Output the (X, Y) coordinate of the center of the cell containing the given text.  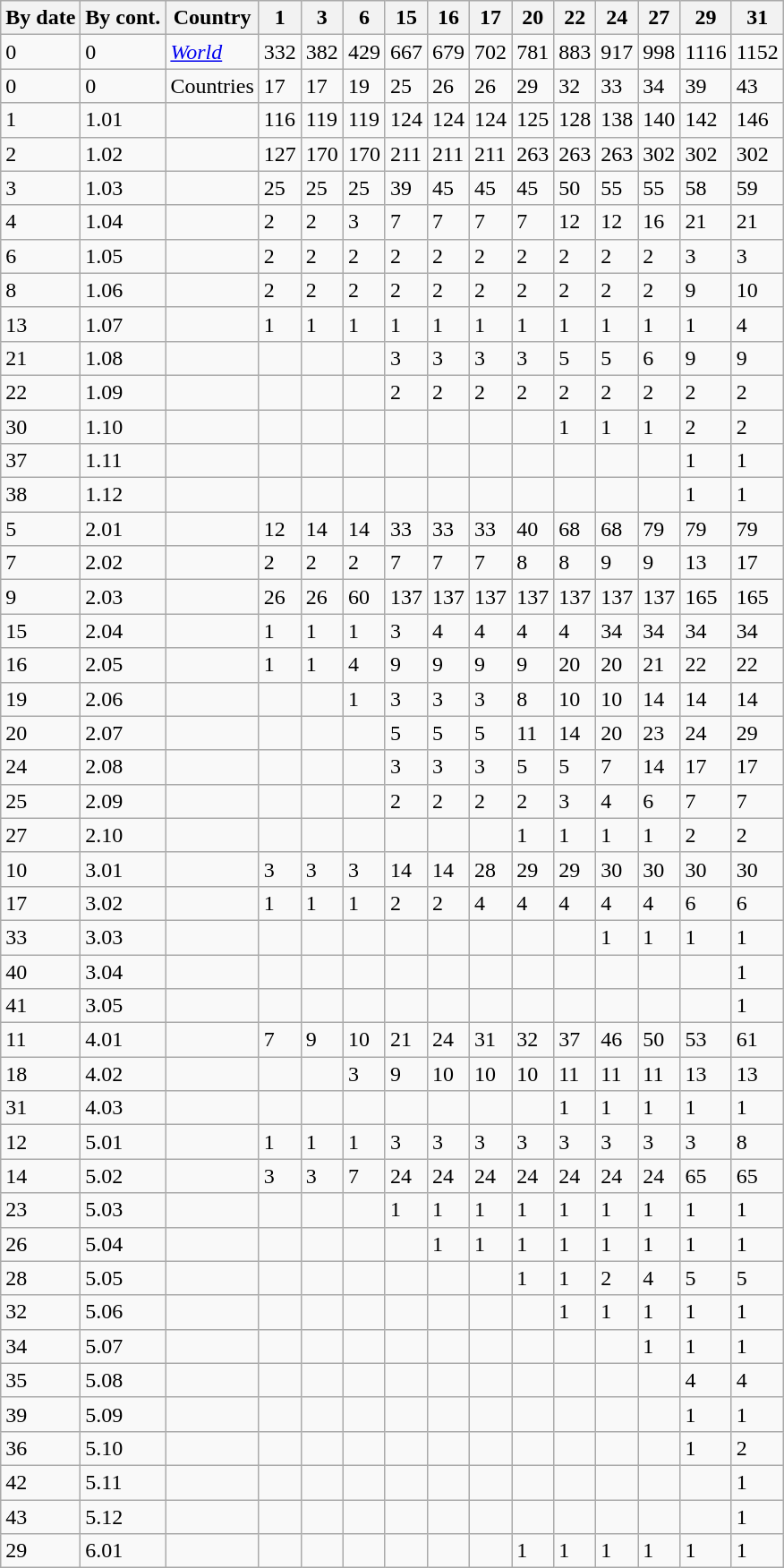
2.07 (124, 733)
2.05 (124, 665)
1.08 (124, 358)
World (212, 52)
3.03 (124, 937)
5.12 (124, 1517)
61 (757, 1040)
5.11 (124, 1482)
1.02 (124, 154)
883 (575, 52)
702 (490, 52)
998 (659, 52)
332 (279, 52)
125 (533, 120)
1116 (705, 52)
2.06 (124, 699)
46 (618, 1040)
140 (659, 120)
5.09 (124, 1414)
18 (41, 1074)
2.01 (124, 529)
6.01 (124, 1551)
3.02 (124, 903)
35 (41, 1380)
58 (705, 188)
5.04 (124, 1244)
60 (363, 597)
1.05 (124, 256)
By date (41, 18)
382 (322, 52)
5.05 (124, 1278)
1152 (757, 52)
1.07 (124, 324)
2.08 (124, 767)
667 (406, 52)
1.04 (124, 222)
5.02 (124, 1176)
1.06 (124, 290)
5.03 (124, 1210)
3.05 (124, 1006)
5.01 (124, 1142)
679 (449, 52)
38 (41, 495)
1.11 (124, 461)
2.09 (124, 801)
127 (279, 154)
59 (757, 188)
138 (618, 120)
128 (575, 120)
42 (41, 1482)
1.09 (124, 392)
Countries (212, 86)
3.04 (124, 971)
41 (41, 1006)
781 (533, 52)
2.03 (124, 597)
5.07 (124, 1346)
429 (363, 52)
1.12 (124, 495)
5.08 (124, 1380)
Country (212, 18)
146 (757, 120)
3.01 (124, 869)
917 (618, 52)
1.10 (124, 427)
2.02 (124, 563)
53 (705, 1040)
2.04 (124, 631)
4.02 (124, 1074)
36 (41, 1448)
2.10 (124, 835)
4.03 (124, 1108)
116 (279, 120)
5.10 (124, 1448)
1.03 (124, 188)
142 (705, 120)
1.01 (124, 120)
By cont. (124, 18)
4.01 (124, 1040)
5.06 (124, 1312)
